Provide the (x, y) coordinate of the cell's center where the given text is located.  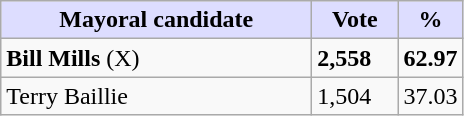
Mayoral candidate (156, 20)
Vote (355, 20)
Bill Mills (X) (156, 58)
62.97 (430, 58)
2,558 (355, 58)
% (430, 20)
37.03 (430, 96)
Terry Baillie (156, 96)
1,504 (355, 96)
